Scan for the cell matching the given text and deliver its [x, y] coordinate at center. 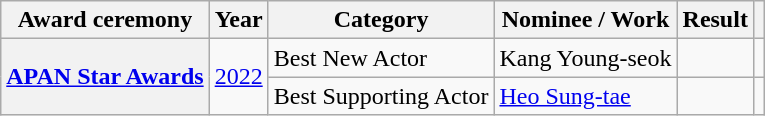
Heo Sung-tae [586, 96]
APAN Star Awards [105, 77]
Best Supporting Actor [381, 96]
Award ceremony [105, 20]
Kang Young-seok [586, 58]
Best New Actor [381, 58]
2022 [238, 77]
Category [381, 20]
Nominee / Work [586, 20]
Year [238, 20]
Result [715, 20]
